Identify which cell holds the provided text, then report its (x, y) central coordinate. 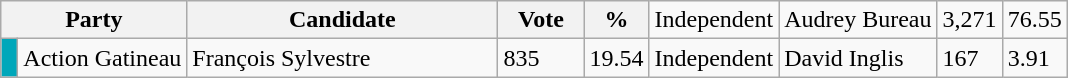
76.55 (1034, 20)
Party (94, 20)
167 (970, 58)
Audrey Bureau (858, 20)
19.54 (616, 58)
Action Gatineau (102, 58)
835 (541, 58)
Candidate (342, 20)
% (616, 20)
3.91 (1034, 58)
3,271 (970, 20)
David Inglis (858, 58)
Vote (541, 20)
François Sylvestre (342, 58)
